Scan for the cell matching the given text and deliver its (X, Y) coordinate at center. 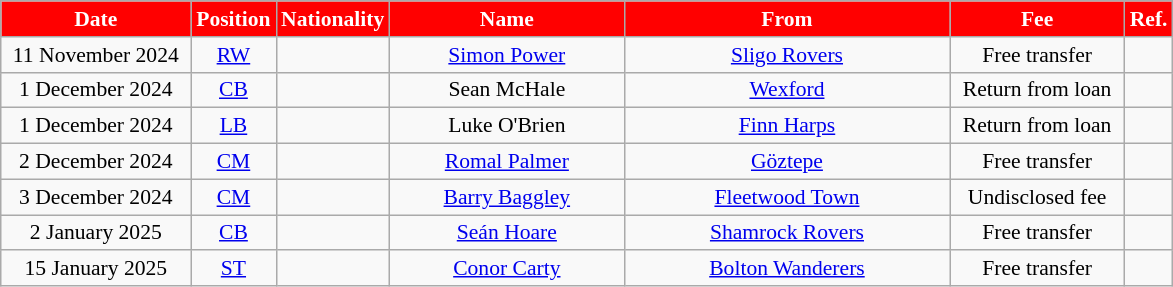
Undisclosed fee (1038, 197)
LB (234, 126)
Sean McHale (506, 90)
Romal Palmer (506, 162)
Simon Power (506, 55)
Name (506, 19)
From (786, 19)
Luke O'Brien (506, 126)
Finn Harps (786, 126)
Position (234, 19)
Date (96, 19)
Sligo Rovers (786, 55)
Göztepe (786, 162)
Bolton Wanderers (786, 269)
Shamrock Rovers (786, 233)
Barry Baggley (506, 197)
15 January 2025 (96, 269)
2 December 2024 (96, 162)
RW (234, 55)
Seán Hoare (506, 233)
Wexford (786, 90)
ST (234, 269)
Nationality (332, 19)
Conor Carty (506, 269)
11 November 2024 (96, 55)
Fleetwood Town (786, 197)
Fee (1038, 19)
2 January 2025 (96, 233)
3 December 2024 (96, 197)
Ref. (1149, 19)
